Capture the cell that displays the provided text and extract its (x, y) central coordinate. 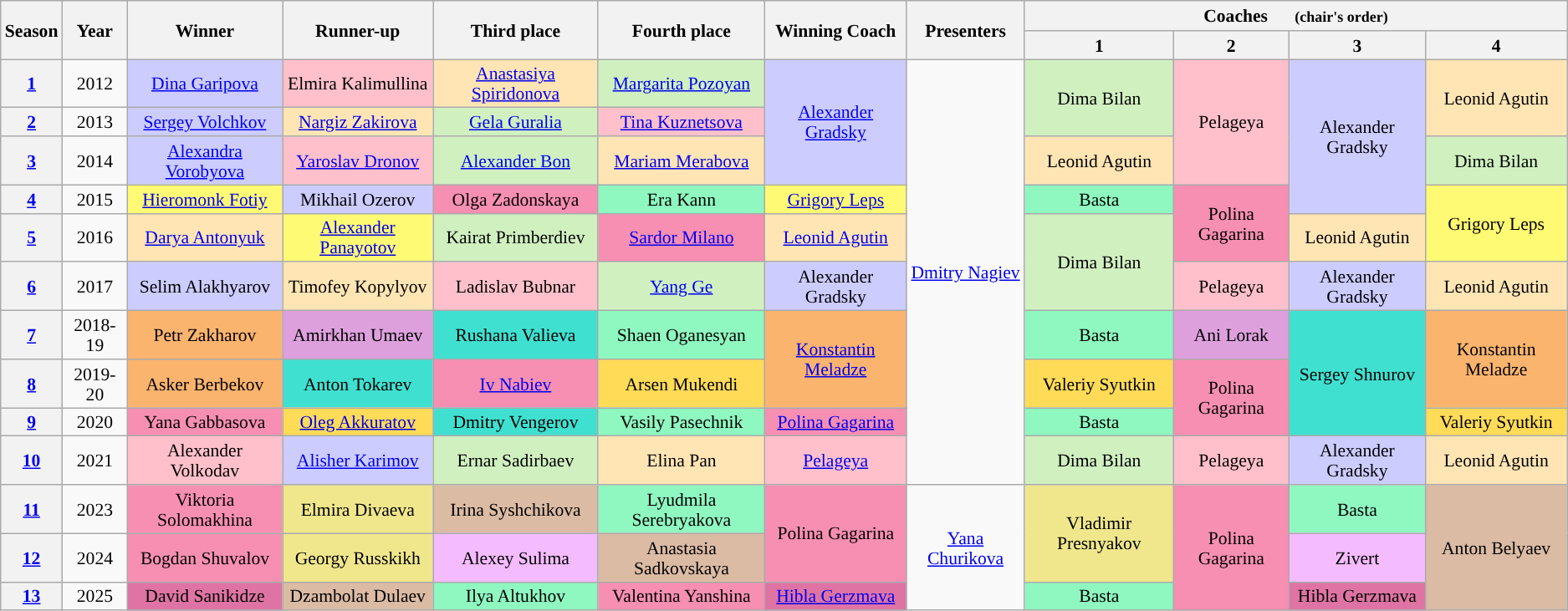
Yana Gabbasova (204, 422)
Margarita Pozoyan (682, 84)
2016 (94, 237)
Selim Alakhyarov (204, 287)
2020 (94, 422)
Third place (515, 30)
Winner (204, 30)
Bogdan Shuvalov (204, 558)
Yana Churikova (966, 547)
Ladislav Bubnar (515, 287)
Petr Zakharov (204, 335)
5 (32, 237)
Fourth place (682, 30)
Coaches (chair's order) (1295, 16)
2017 (94, 287)
Yang Ge (682, 287)
Runner-up (358, 30)
8 (32, 384)
Iv Nabiev (515, 384)
Anton Tokarev (358, 384)
Sardor Milano (682, 237)
Viktoria Solomakhina (204, 509)
Rushana Valieva (515, 335)
Kairat Primberdiev (515, 237)
Dzambolat Dulaev (358, 596)
7 (32, 335)
Alexey Sulima (515, 558)
Sergey Shnurov (1356, 374)
Yaroslav Dronov (358, 160)
Alisher Karimov (358, 461)
Olga Zadonskaya (515, 199)
Irina Syshchikova (515, 509)
2015 (94, 199)
Anastasia Sadkovskaya (682, 558)
Oleg Akkuratov (358, 422)
Vasily Pasechnik (682, 422)
2023 (94, 509)
Gela Guralia (515, 122)
Ani Lorak (1231, 335)
2025 (94, 596)
Lyudmila Serebryakova (682, 509)
Alexander Bon (515, 160)
Tina Kuznetsova (682, 122)
6 (32, 287)
9 (32, 422)
Vladimir Presnyakov (1099, 533)
Timofey Kopylyov (358, 287)
Sergey Volchkov (204, 122)
12 (32, 558)
Dmitry Nagiev (966, 272)
Georgy Russkikh (358, 558)
2021 (94, 461)
2014 (94, 160)
2019-20 (94, 384)
Anastasiya Spiridonova (515, 84)
Year (94, 30)
2024 (94, 558)
Mikhail Ozerov (358, 199)
Dina Garipova (204, 84)
Ernar Sadirbaev (515, 461)
David Sanikidze (204, 596)
Alexandra Vorobyova (204, 160)
Mariam Merabova (682, 160)
Shaen Oganesyan (682, 335)
Alexander Volkodav (204, 461)
Alexander Panayotov (358, 237)
Elina Pan (682, 461)
2012 (94, 84)
Zivert (1356, 558)
Elmira Divaeva (358, 509)
11 (32, 509)
2013 (94, 122)
13 (32, 596)
Arsen Mukendi (682, 384)
2018-19 (94, 335)
Amirkhan Umaev (358, 335)
10 (32, 461)
Anton Belyaev (1495, 547)
Dmitry Vengerov (515, 422)
Valentina Yanshina (682, 596)
Elmira Kalimullina (358, 84)
Winning Coach (836, 30)
Season (32, 30)
Ilya Altukhov (515, 596)
Hieromonk Fotiy (204, 199)
Era Kann (682, 199)
Presenters (966, 30)
Darya Antonyuk (204, 237)
Nargiz Zakirova (358, 122)
Asker Berbekov (204, 384)
